From the cell containing the given text, extract its center point as (X, Y) coordinate. 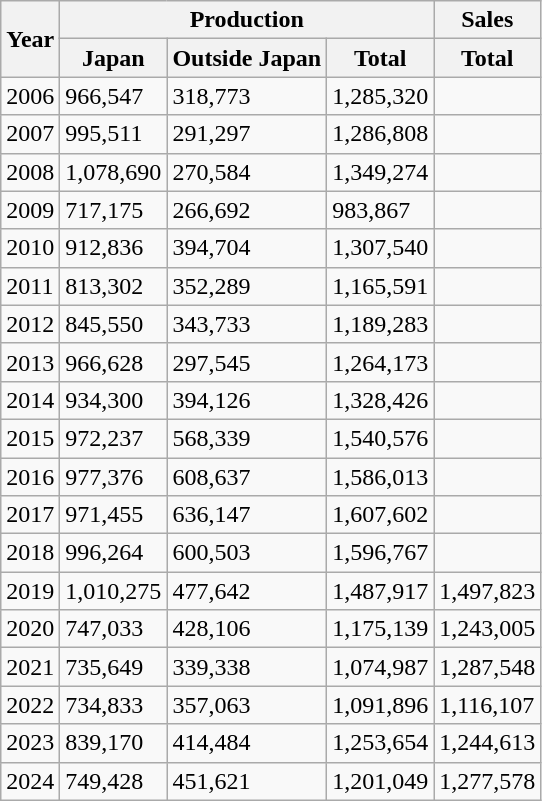
2016 (30, 477)
2017 (30, 515)
477,642 (247, 591)
912,836 (114, 248)
1,201,049 (380, 781)
339,338 (247, 667)
266,692 (247, 210)
297,545 (247, 362)
568,339 (247, 438)
1,264,173 (380, 362)
934,300 (114, 400)
Sales (488, 20)
839,170 (114, 743)
2018 (30, 553)
318,773 (247, 96)
2022 (30, 705)
983,867 (380, 210)
357,063 (247, 705)
Outside Japan (247, 58)
747,033 (114, 629)
845,550 (114, 324)
735,649 (114, 667)
2007 (30, 134)
971,455 (114, 515)
1,328,426 (380, 400)
291,297 (247, 134)
1,349,274 (380, 172)
1,091,896 (380, 705)
966,628 (114, 362)
394,126 (247, 400)
734,833 (114, 705)
977,376 (114, 477)
1,487,917 (380, 591)
995,511 (114, 134)
2011 (30, 286)
749,428 (114, 781)
2012 (30, 324)
1,116,107 (488, 705)
2019 (30, 591)
Japan (114, 58)
394,704 (247, 248)
1,277,578 (488, 781)
1,074,987 (380, 667)
2009 (30, 210)
2013 (30, 362)
343,733 (247, 324)
813,302 (114, 286)
1,010,275 (114, 591)
1,165,591 (380, 286)
1,243,005 (488, 629)
428,106 (247, 629)
1,253,654 (380, 743)
2015 (30, 438)
2024 (30, 781)
2021 (30, 667)
1,175,139 (380, 629)
996,264 (114, 553)
1,497,823 (488, 591)
451,621 (247, 781)
270,584 (247, 172)
608,637 (247, 477)
1,540,576 (380, 438)
1,607,602 (380, 515)
2023 (30, 743)
Year (30, 39)
2020 (30, 629)
2006 (30, 96)
414,484 (247, 743)
1,078,690 (114, 172)
636,147 (247, 515)
2008 (30, 172)
600,503 (247, 553)
1,285,320 (380, 96)
2014 (30, 400)
352,289 (247, 286)
1,286,808 (380, 134)
Production (247, 20)
1,586,013 (380, 477)
1,189,283 (380, 324)
1,596,767 (380, 553)
966,547 (114, 96)
1,287,548 (488, 667)
717,175 (114, 210)
1,244,613 (488, 743)
2010 (30, 248)
972,237 (114, 438)
1,307,540 (380, 248)
